Identify which cell holds the provided text, then report its [x, y] central coordinate. 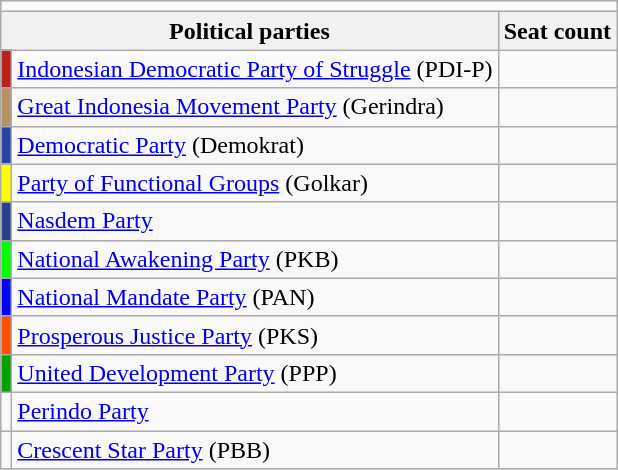
Indonesian Democratic Party of Struggle (PDI-P) [255, 69]
United Development Party (PPP) [255, 373]
Party of Functional Groups (Golkar) [255, 183]
National Awakening Party (PKB) [255, 259]
National Mandate Party (PAN) [255, 297]
Perindo Party [255, 411]
Seat count [557, 31]
Democratic Party (Demokrat) [255, 145]
Nasdem Party [255, 221]
Great Indonesia Movement Party (Gerindra) [255, 107]
Political parties [250, 31]
Crescent Star Party (PBB) [255, 449]
Prosperous Justice Party (PKS) [255, 335]
